Scan for the cell matching the given text and deliver its [x, y] coordinate at center. 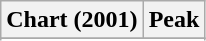
Chart (2001) [72, 20]
Peak [174, 20]
